Detect which cell encompasses the target text, then output its [X, Y] center coordinate. 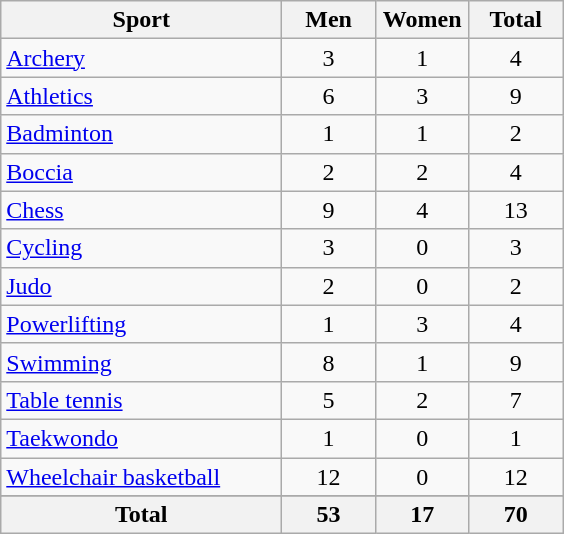
Cycling [142, 248]
Judo [142, 286]
Chess [142, 210]
Swimming [142, 362]
53 [329, 515]
Powerlifting [142, 324]
6 [329, 96]
Taekwondo [142, 438]
70 [516, 515]
8 [329, 362]
17 [422, 515]
5 [329, 400]
Women [422, 20]
Men [329, 20]
Wheelchair basketball [142, 477]
Sport [142, 20]
Athletics [142, 96]
Badminton [142, 134]
Boccia [142, 172]
Table tennis [142, 400]
13 [516, 210]
7 [516, 400]
Archery [142, 58]
